Return (x, y) of the center of cell containing provided text 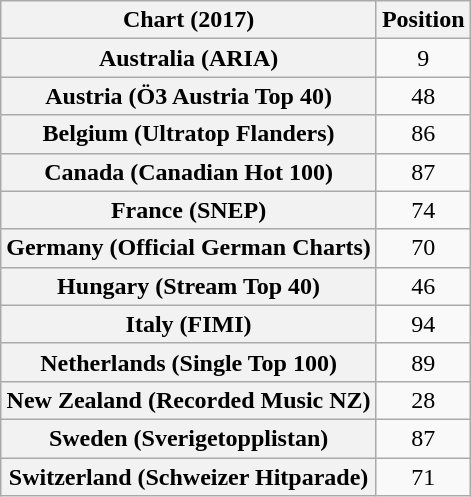
89 (423, 362)
Belgium (Ultratop Flanders) (189, 134)
France (SNEP) (189, 210)
Italy (FIMI) (189, 324)
Position (423, 20)
86 (423, 134)
28 (423, 400)
48 (423, 96)
New Zealand (Recorded Music NZ) (189, 400)
71 (423, 477)
74 (423, 210)
Austria (Ö3 Austria Top 40) (189, 96)
Germany (Official German Charts) (189, 248)
70 (423, 248)
94 (423, 324)
Switzerland (Schweizer Hitparade) (189, 477)
Sweden (Sverigetopplistan) (189, 438)
Chart (2017) (189, 20)
Canada (Canadian Hot 100) (189, 172)
Hungary (Stream Top 40) (189, 286)
Australia (ARIA) (189, 58)
Netherlands (Single Top 100) (189, 362)
46 (423, 286)
9 (423, 58)
